Locate the cell with the specified text and output its [X, Y] center coordinate. 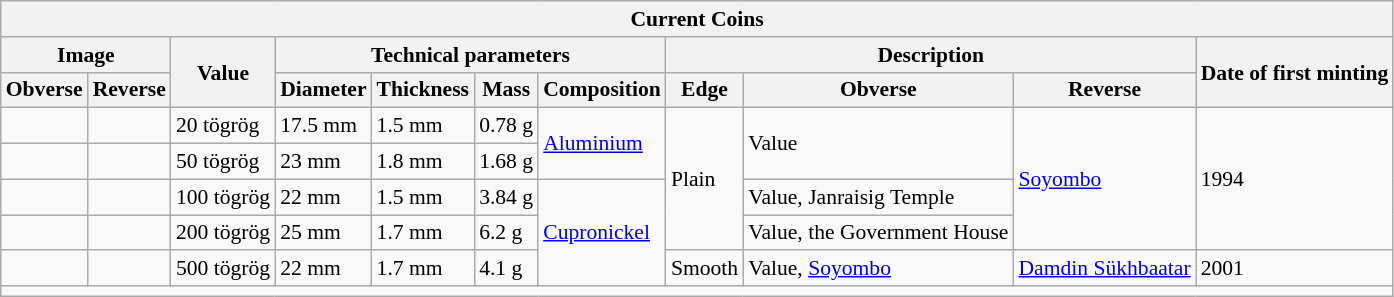
Soyombo [1104, 179]
Date of first minting [1295, 72]
Composition [602, 90]
200 tögrög [223, 233]
20 tögrög [223, 126]
17.5 mm [323, 126]
3.84 g [506, 197]
23 mm [323, 162]
100 tögrög [223, 197]
25 mm [323, 233]
1.68 g [506, 162]
Value, Janraisig Temple [878, 197]
Technical parameters [470, 55]
1994 [1295, 179]
4.1 g [506, 269]
Aluminium [602, 144]
Cupronickel [602, 232]
Thickness [424, 90]
Damdin Sükhbaatar [1104, 269]
Current Coins [698, 19]
Value, Soyombo [878, 269]
Edge [704, 90]
500 tögrög [223, 269]
Description [931, 55]
2001 [1295, 269]
1.8 mm [424, 162]
6.2 g [506, 233]
Diameter [323, 90]
50 tögrög [223, 162]
Plain [704, 179]
0.78 g [506, 126]
Value, the Government House [878, 233]
Mass [506, 90]
Image [86, 55]
Smooth [704, 269]
